Provide the (X, Y) coordinate of the cell's center where the given text is located.  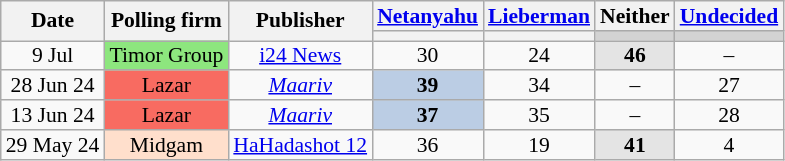
39 (428, 86)
29 May 24 (53, 145)
9 Jul (53, 56)
Neither (635, 16)
27 (729, 86)
19 (539, 145)
Netanyahu (428, 16)
13 Jun 24 (53, 115)
HaHadashot 12 (300, 145)
Publisher (300, 21)
Timor Group (166, 56)
Undecided (729, 16)
i24 News (300, 56)
34 (539, 86)
Polling firm (166, 21)
46 (635, 56)
36 (428, 145)
Date (53, 21)
4 (729, 145)
Lieberman (539, 16)
35 (539, 115)
24 (539, 56)
Midgam (166, 145)
28 (729, 115)
30 (428, 56)
37 (428, 115)
28 Jun 24 (53, 86)
41 (635, 145)
